Return the (X, Y) coordinate for the center point of the cell that contains the specified text.  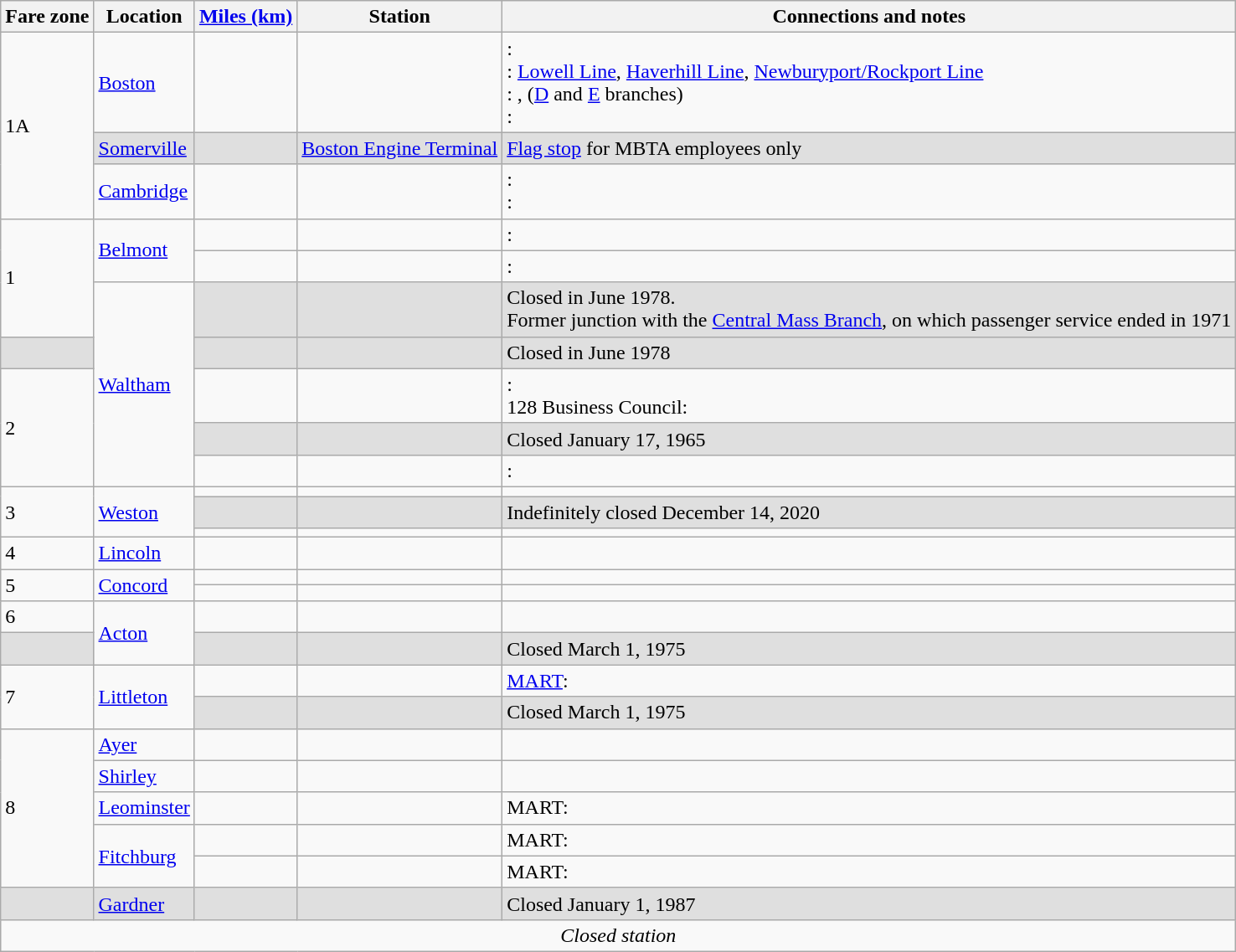
7 (47, 697)
Cambridge (144, 191)
Shirley (144, 776)
Closed January 1, 1987 (869, 903)
Closed station (618, 935)
Concord (144, 585)
3 (47, 512)
5 (47, 585)
Leominster (144, 808)
1 (47, 278)
Closed January 17, 1965 (869, 439)
Waltham (144, 384)
Acton (144, 633)
Lincoln (144, 553)
2 (47, 427)
Fare zone (47, 17)
Ayer (144, 744)
8 (47, 808)
Weston (144, 512)
Closed in June 1978 (869, 352)
Somerville (144, 148)
4 (47, 553)
: : (869, 191)
6 (47, 617)
Miles (km) (245, 17)
Fitchburg (144, 856)
Indefinitely closed December 14, 2020 (869, 512)
Boston Engine Terminal (400, 148)
Flag stop for MBTA employees only (869, 148)
Connections and notes (869, 17)
Location (144, 17)
: 128 Business Council: (869, 395)
: : Lowell Line, Haverhill Line, Newburyport/Rockport Line: , (D and E branches): (869, 82)
Boston (144, 82)
Gardner (144, 903)
Littleton (144, 697)
Closed in June 1978.Former junction with the Central Mass Branch, on which passenger service ended in 1971 (869, 310)
1A (47, 126)
Station (400, 17)
Belmont (144, 250)
